Return [x, y] of the center of cell containing provided text 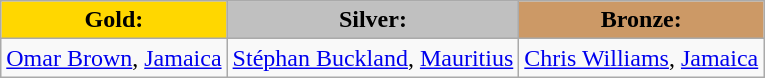
Bronze: [642, 20]
Silver: [373, 20]
Gold: [114, 20]
Chris Williams, Jamaica [642, 58]
Stéphan Buckland, Mauritius [373, 58]
Omar Brown, Jamaica [114, 58]
